From the cell containing the given text, extract its center point as [x, y] coordinate. 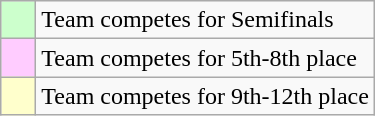
Team competes for 5th-8th place [206, 58]
Team competes for Semifinals [206, 20]
Team competes for 9th-12th place [206, 96]
